Identify which cell holds the provided text, then report its (x, y) central coordinate. 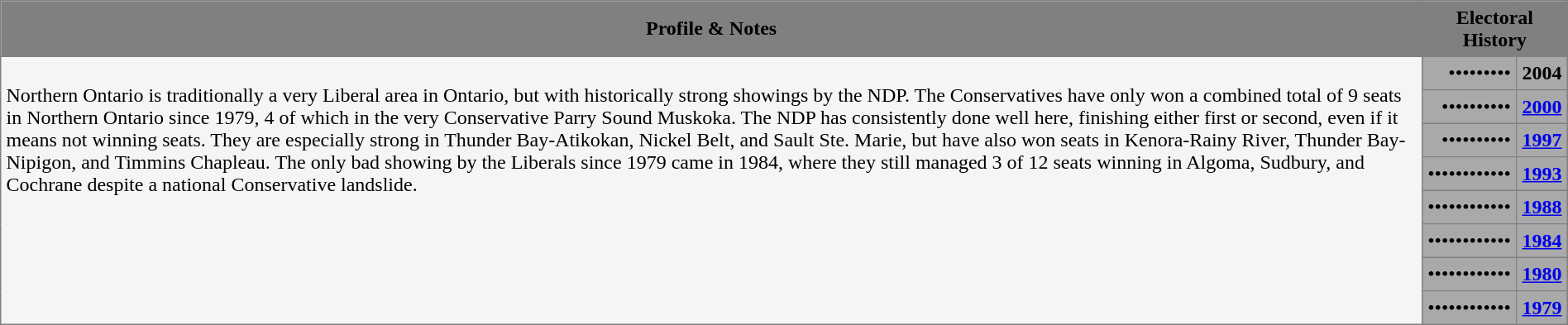
Profile & Notes (711, 29)
1988 (1542, 207)
1993 (1542, 174)
••••••••• (1469, 73)
Electoral History (1494, 29)
1997 (1542, 140)
2000 (1542, 107)
1979 (1542, 308)
1980 (1542, 274)
1984 (1542, 241)
2004 (1542, 73)
